Return [x, y] of the center of cell containing provided text 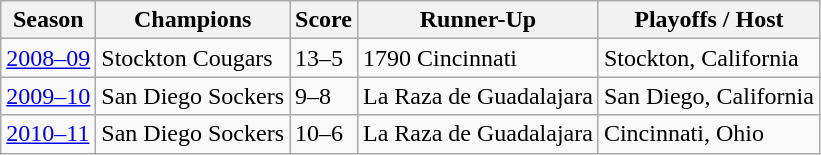
2008–09 [48, 58]
13–5 [324, 58]
San Diego, California [708, 96]
Cincinnati, Ohio [708, 134]
Stockton Cougars [193, 58]
9–8 [324, 96]
Runner-Up [478, 20]
Champions [193, 20]
Stockton, California [708, 58]
Score [324, 20]
10–6 [324, 134]
Season [48, 20]
1790 Cincinnati [478, 58]
Playoffs / Host [708, 20]
2009–10 [48, 96]
2010–11 [48, 134]
